Detect which cell encompasses the target text, then output its [x, y] center coordinate. 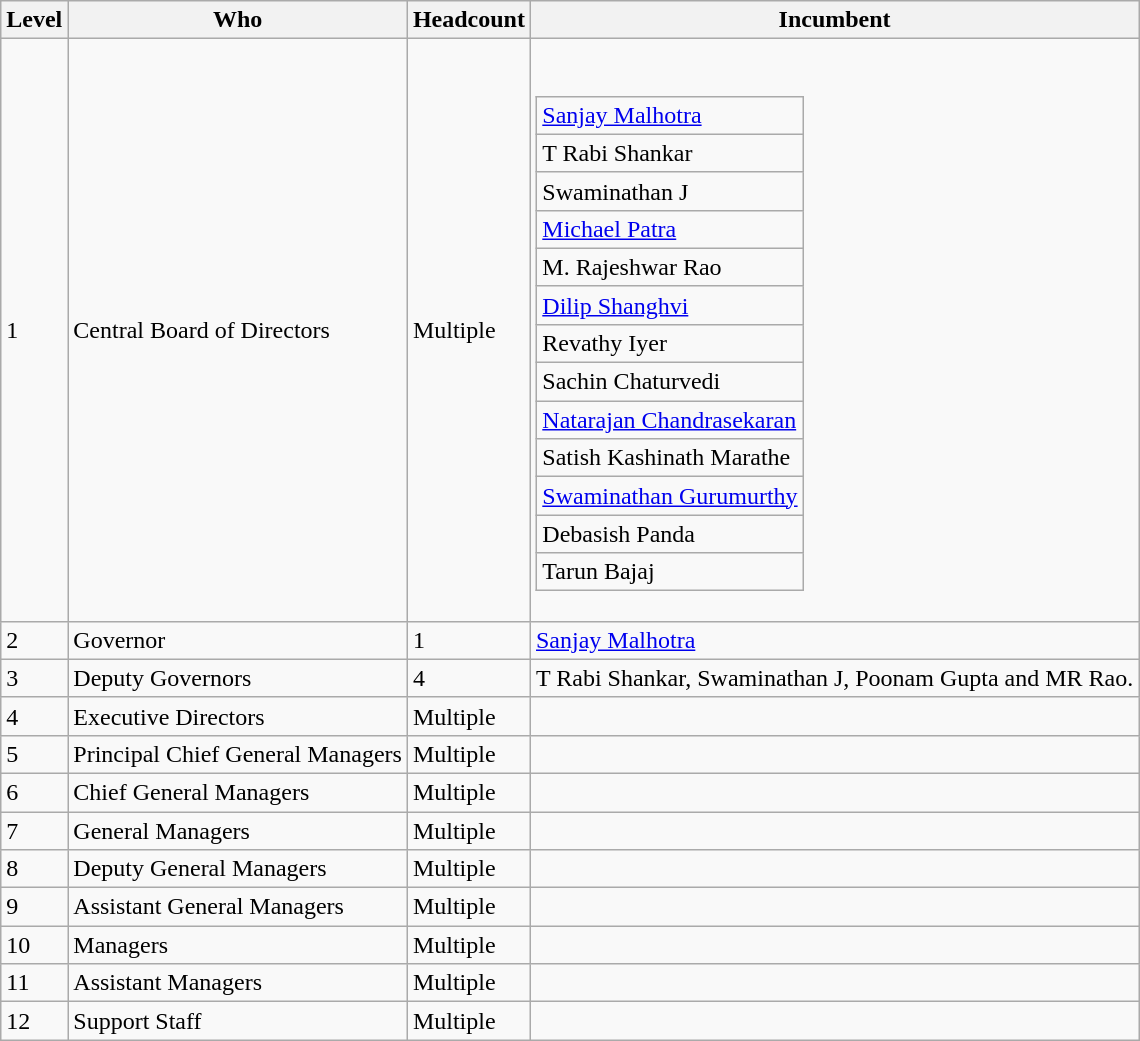
Chief General Managers [238, 792]
M. Rajeshwar Rao [670, 267]
Deputy Governors [238, 678]
11 [34, 983]
Executive Directors [238, 716]
Assistant General Managers [238, 907]
Headcount [468, 20]
Support Staff [238, 1021]
3 [34, 678]
2 [34, 640]
Assistant Managers [238, 983]
6 [34, 792]
Deputy General Managers [238, 869]
Swaminathan J [670, 191]
Sachin Chaturvedi [670, 382]
5 [34, 754]
Managers [238, 945]
Level [34, 20]
9 [34, 907]
Who [238, 20]
Natarajan Chandrasekaran [670, 420]
Incumbent [834, 20]
7 [34, 831]
Satish Kashinath Marathe [670, 458]
12 [34, 1021]
General Managers [238, 831]
10 [34, 945]
Debasish Panda [670, 534]
Tarun Bajaj [670, 572]
T Rabi Shankar, Swaminathan J, Poonam Gupta and MR Rao. [834, 678]
Michael Patra [670, 229]
Central Board of Directors [238, 330]
Principal Chief General Managers [238, 754]
Swaminathan Gurumurthy [670, 496]
Revathy Iyer [670, 343]
Dilip Shanghvi [670, 305]
Governor [238, 640]
T Rabi Shankar [670, 153]
8 [34, 869]
